Return [x, y] of the center of cell containing provided text 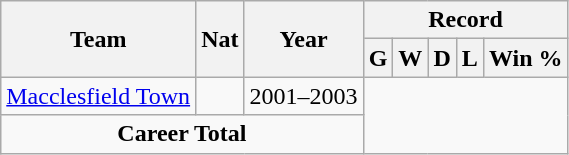
Year [304, 39]
Record [466, 20]
Nat [220, 39]
Career Total [182, 134]
L [470, 58]
2001–2003 [304, 96]
D [442, 58]
Macclesfield Town [98, 96]
Team [98, 39]
G [378, 58]
W [410, 58]
Win % [526, 58]
